Return [x, y] of the center of cell containing provided text 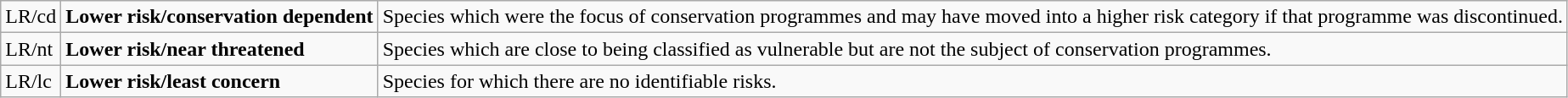
LR/nt [31, 49]
Species for which there are no identifiable risks. [973, 81]
Species which were the focus of conservation programmes and may have moved into a higher risk category if that programme was discontinued. [973, 17]
Species which are close to being classified as vulnerable but are not the subject of conservation programmes. [973, 49]
Lower risk/near threatened [219, 49]
Lower risk/least concern [219, 81]
LR/cd [31, 17]
LR/lc [31, 81]
Lower risk/conservation dependent [219, 17]
